Determine the [x, y] coordinate at the center of the cell enclosing the given text.  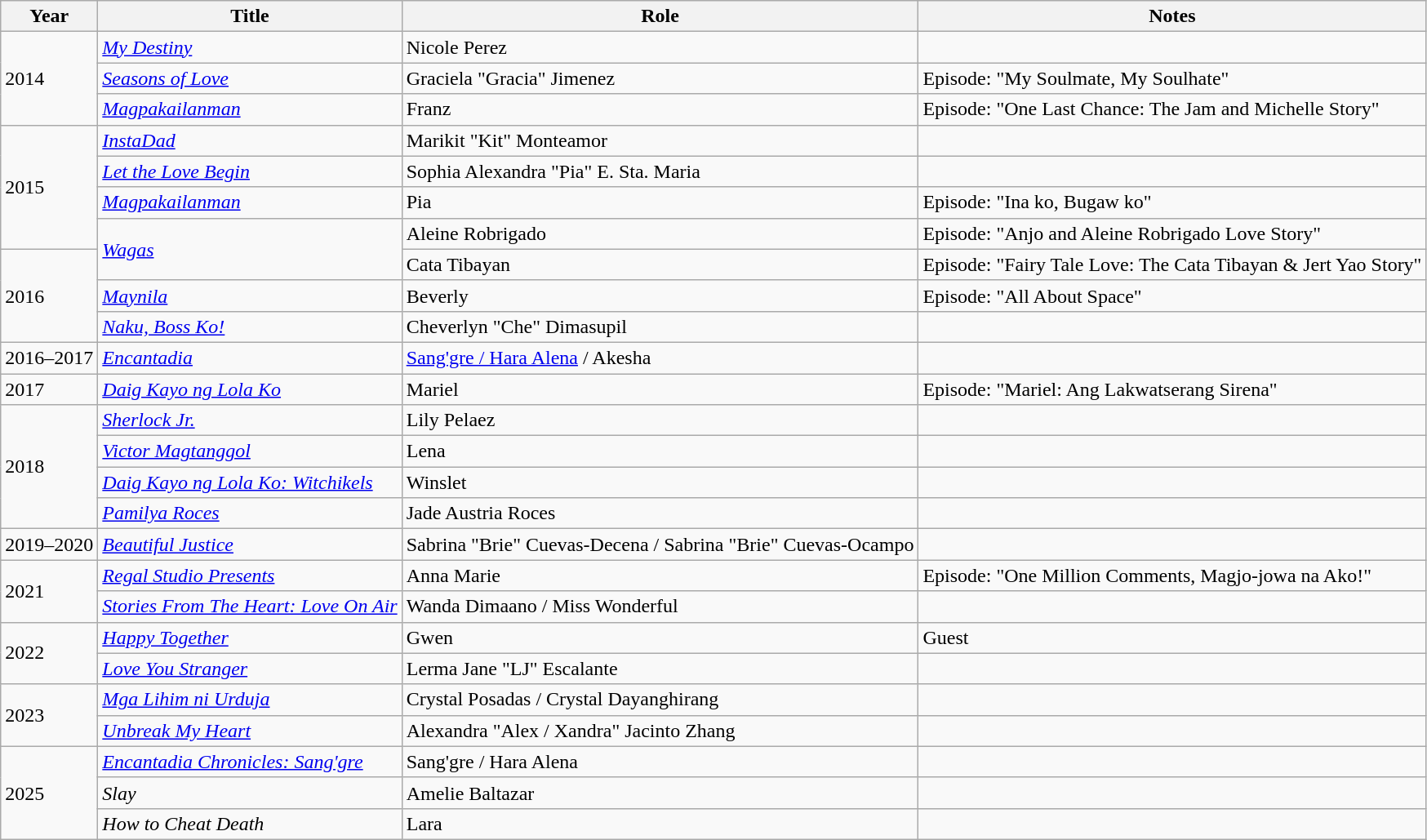
Amelie Baltazar [660, 793]
Episode: "Ina ko, Bugaw ko" [1172, 202]
Notes [1172, 16]
Lena [660, 451]
Happy Together [250, 638]
Episode: "One Million Comments, Magjo-jowa na Ako!" [1172, 576]
Stories From The Heart: Love On Air [250, 607]
Encantadia Chronicles: Sang'gre [250, 762]
InstaDad [250, 140]
Cata Tibayan [660, 264]
Franz [660, 109]
Episode: "Fairy Tale Love: The Cata Tibayan & Jert Yao Story" [1172, 264]
Episode: "My Soulmate, My Soulhate" [1172, 78]
Crystal Posadas / Crystal Dayanghirang [660, 700]
Love You Stranger [250, 669]
Lily Pelaez [660, 420]
Anna Marie [660, 576]
Wagas [250, 249]
Pamilya Roces [250, 513]
Sang'gre / Hara Alena / Akesha [660, 358]
Episode: "Mariel: Ang Lakwatserang Sirena" [1172, 389]
Mariel [660, 389]
Jade Austria Roces [660, 513]
Episode: "One Last Chance: The Jam and Michelle Story" [1172, 109]
Title [250, 16]
Marikit "Kit" Monteamor [660, 140]
2018 [49, 467]
Sophia Alexandra "Pia" E. Sta. Maria [660, 171]
Gwen [660, 638]
Graciela "Gracia" Jimenez [660, 78]
Beautiful Justice [250, 544]
Sabrina "Brie" Cuevas-Decena / Sabrina "Brie" Cuevas-Ocampo [660, 544]
Cheverlyn "Che" Dimasupil [660, 327]
Let the Love Begin [250, 171]
Role [660, 16]
Unbreak My Heart [250, 731]
2016–2017 [49, 358]
Episode: "All About Space" [1172, 296]
Sherlock Jr. [250, 420]
Mga Lihim ni Urduja [250, 700]
2025 [49, 793]
Pia [660, 202]
How to Cheat Death [250, 824]
Naku, Boss Ko! [250, 327]
Maynila [250, 296]
Encantadia [250, 358]
Victor Magtanggol [250, 451]
2015 [49, 187]
2016 [49, 296]
2023 [49, 715]
Daig Kayo ng Lola Ko [250, 389]
Alexandra "Alex / Xandra" Jacinto Zhang [660, 731]
Slay [250, 793]
2017 [49, 389]
Guest [1172, 638]
Sang'gre / Hara Alena [660, 762]
My Destiny [250, 47]
2021 [49, 591]
2019–2020 [49, 544]
Beverly [660, 296]
Nicole Perez [660, 47]
Lerma Jane "LJ" Escalante [660, 669]
Regal Studio Presents [250, 576]
2022 [49, 653]
Winslet [660, 482]
Wanda Dimaano / Miss Wonderful [660, 607]
Aleine Robrigado [660, 233]
Lara [660, 824]
Daig Kayo ng Lola Ko: Witchikels [250, 482]
Episode: "Anjo and Aleine Robrigado Love Story" [1172, 233]
Seasons of Love [250, 78]
Year [49, 16]
2014 [49, 78]
